Extract the [X, Y] coordinate from the center of the cell holding the provided text.  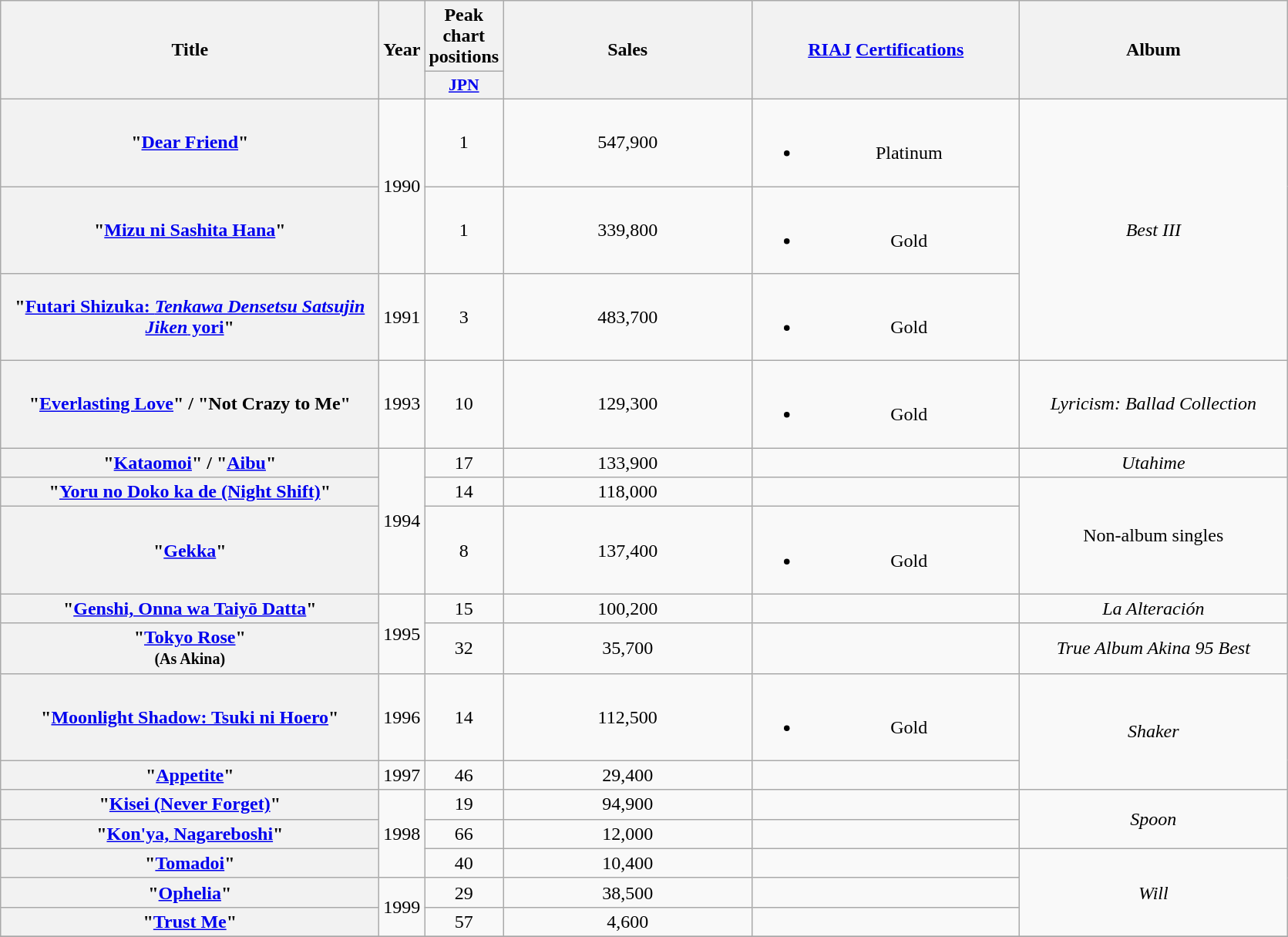
57 [464, 922]
8 [464, 551]
112,500 [627, 717]
137,400 [627, 551]
Sales [627, 50]
1995 [402, 634]
"Everlasting Love" / "Not Crazy to Me" [190, 404]
Title [190, 50]
10 [464, 404]
Utahime [1153, 463]
"Kisei (Never Forget)" [190, 804]
"Dear Friend" [190, 142]
"Ophelia" [190, 892]
40 [464, 863]
"Genshi, Onna wa Taiyō Datta" [190, 608]
66 [464, 834]
"Tomadoi" [190, 863]
Spoon [1153, 819]
100,200 [627, 608]
17 [464, 463]
4,600 [627, 922]
Lyricism: Ballad Collection [1153, 404]
JPN [464, 86]
Year [402, 50]
118,000 [627, 492]
129,300 [627, 404]
19 [464, 804]
"Moonlight Shadow: Tsuki ni Hoero" [190, 717]
10,400 [627, 863]
"Gekka" [190, 551]
1990 [402, 186]
1999 [402, 907]
38,500 [627, 892]
Best III [1153, 230]
"Kataomoi" / "Aibu" [190, 463]
"Appetite" [190, 775]
339,800 [627, 230]
La Alteración [1153, 608]
547,900 [627, 142]
Platinum [886, 142]
"Trust Me" [190, 922]
94,900 [627, 804]
"Tokyo Rose"(As Akina) [190, 648]
1996 [402, 717]
Shaker [1153, 731]
1993 [402, 404]
"Kon'ya, Nagareboshi" [190, 834]
3 [464, 318]
1991 [402, 318]
29,400 [627, 775]
1997 [402, 775]
483,700 [627, 318]
Peak chart positions [464, 36]
1998 [402, 834]
Non-album singles [1153, 535]
"Yoru no Doko ka de (Night Shift)" [190, 492]
"Mizu ni Sashita Hana" [190, 230]
35,700 [627, 648]
Album [1153, 50]
29 [464, 892]
15 [464, 608]
RIAJ Certifications [886, 50]
12,000 [627, 834]
46 [464, 775]
True Album Akina 95 Best [1153, 648]
133,900 [627, 463]
1994 [402, 521]
Will [1153, 892]
32 [464, 648]
"Futari Shizuka: Tenkawa Densetsu Satsujin Jiken yori" [190, 318]
